For the text-containing cell, return its midpoint in [X, Y] coordinate format. 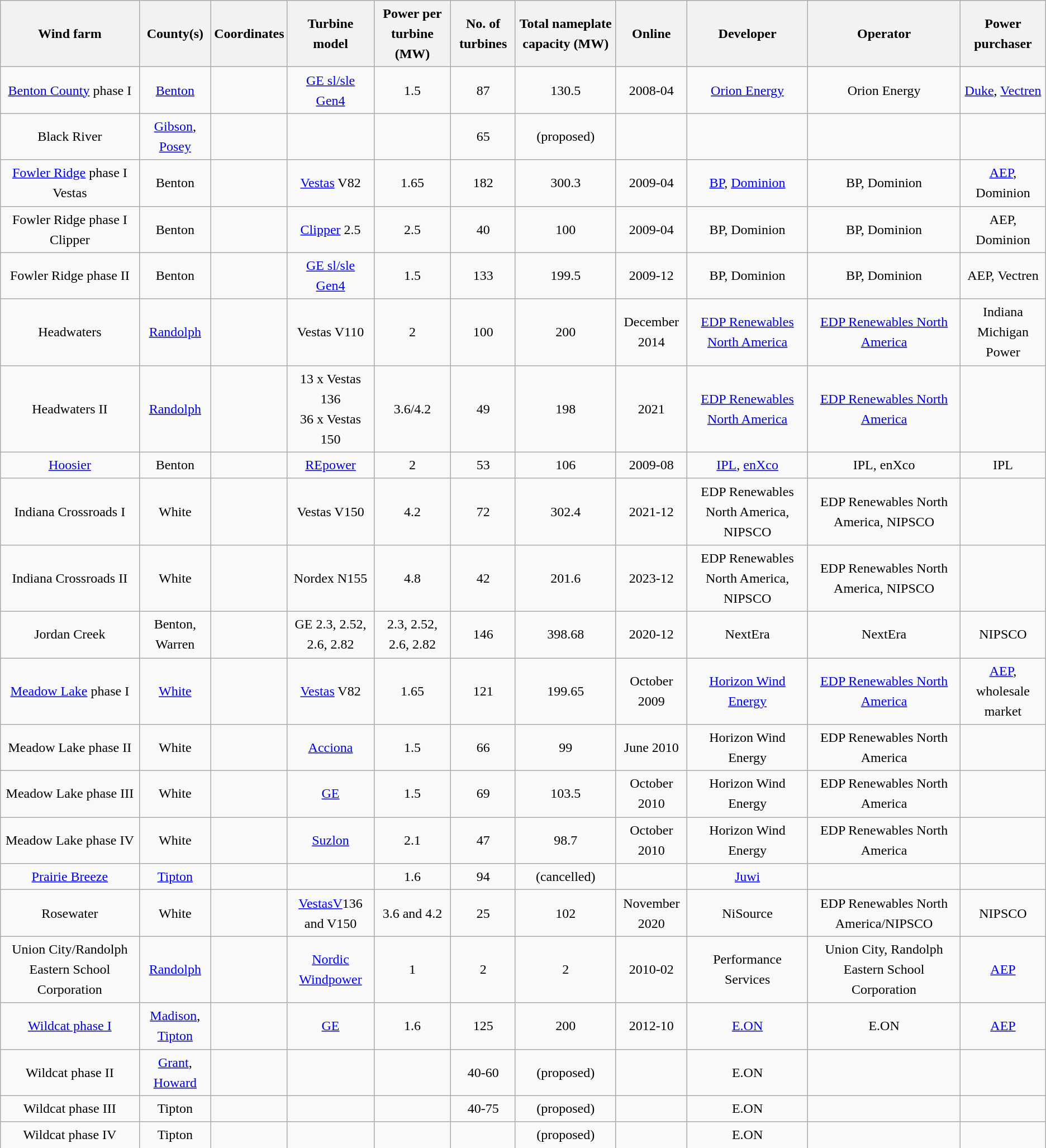
130.5 [565, 90]
182 [483, 183]
49 [483, 409]
69 [483, 794]
GE 2.3, 2.52, 2.6, 2.82 [331, 635]
13 x Vestas 13636 x Vestas 150 [331, 409]
72 [483, 512]
47 [483, 840]
VestasV136 and V150 [331, 913]
199.5 [565, 276]
Fowler Ridge phase I Vestas [70, 183]
Union City, Randolph Eastern School Corporation [884, 970]
98.7 [565, 840]
300.3 [565, 183]
Headwaters [70, 332]
Operator [884, 34]
Gibson, Posey [175, 136]
Indiana Crossroads II [70, 578]
Wildcat phase III [70, 1108]
Clipper 2.5 [331, 229]
2008-04 [652, 90]
November 2020 [652, 913]
October 2009 [652, 692]
Coordinates [249, 34]
Fowler Ridge phase I Clipper [70, 229]
398.68 [565, 635]
Indiana Michigan Power [1004, 332]
40 [483, 229]
2009-12 [652, 276]
Benton County phase I [70, 90]
102 [565, 913]
Fowler Ridge phase II [70, 276]
December 2014 [652, 332]
40-60 [483, 1073]
1 [412, 970]
Meadow Lake phase IV [70, 840]
Wildcat phase II [70, 1073]
2023-12 [652, 578]
(cancelled) [565, 877]
3.6/4.2 [412, 409]
Grant, Howard [175, 1073]
103.5 [565, 794]
Indiana Crossroads I [70, 512]
53 [483, 465]
65 [483, 136]
3.6 and 4.2 [412, 913]
4.2 [412, 512]
25 [483, 913]
2009-08 [652, 465]
Total nameplate capacity (MW) [565, 34]
Wildcat phase I [70, 1026]
Wind farm [70, 34]
Duke, Vectren [1004, 90]
Union City/Randolph Eastern School Corporation [70, 970]
Juwi [748, 877]
198 [565, 409]
146 [483, 635]
Nordex N155 [331, 578]
EDP Renewables North America/NIPSCO [884, 913]
2020-12 [652, 635]
Power purchaser [1004, 34]
REpower [331, 465]
Nordic Windpower [331, 970]
AEP, wholesale market [1004, 692]
121 [483, 692]
Headwaters II [70, 409]
Online [652, 34]
99 [565, 747]
66 [483, 747]
Vestas V150 [331, 512]
87 [483, 90]
Meadow Lake phase II [70, 747]
No. of turbines [483, 34]
Suzlon [331, 840]
Rosewater [70, 913]
2012-10 [652, 1026]
Hoosier [70, 465]
2010-02 [652, 970]
2.3, 2.52, 2.6, 2.82 [412, 635]
Wildcat phase IV [70, 1135]
42 [483, 578]
Turbine model [331, 34]
201.6 [565, 578]
106 [565, 465]
4.8 [412, 578]
Developer [748, 34]
2021 [652, 409]
94 [483, 877]
Black River [70, 136]
199.65 [565, 692]
40-75 [483, 1108]
June 2010 [652, 747]
Vestas V110 [331, 332]
AEP, Vectren [1004, 276]
County(s) [175, 34]
Jordan Creek [70, 635]
133 [483, 276]
2021-12 [652, 512]
Performance Services [748, 970]
IPL [1004, 465]
302.4 [565, 512]
Acciona [331, 747]
Meadow Lake phase III [70, 794]
2.1 [412, 840]
125 [483, 1026]
Prairie Breeze [70, 877]
Benton, Warren [175, 635]
Madison, Tipton [175, 1026]
NiSource [748, 913]
2.5 [412, 229]
Power per turbine (MW) [412, 34]
Meadow Lake phase I [70, 692]
